Identify which cell holds the provided text, then report its (x, y) central coordinate. 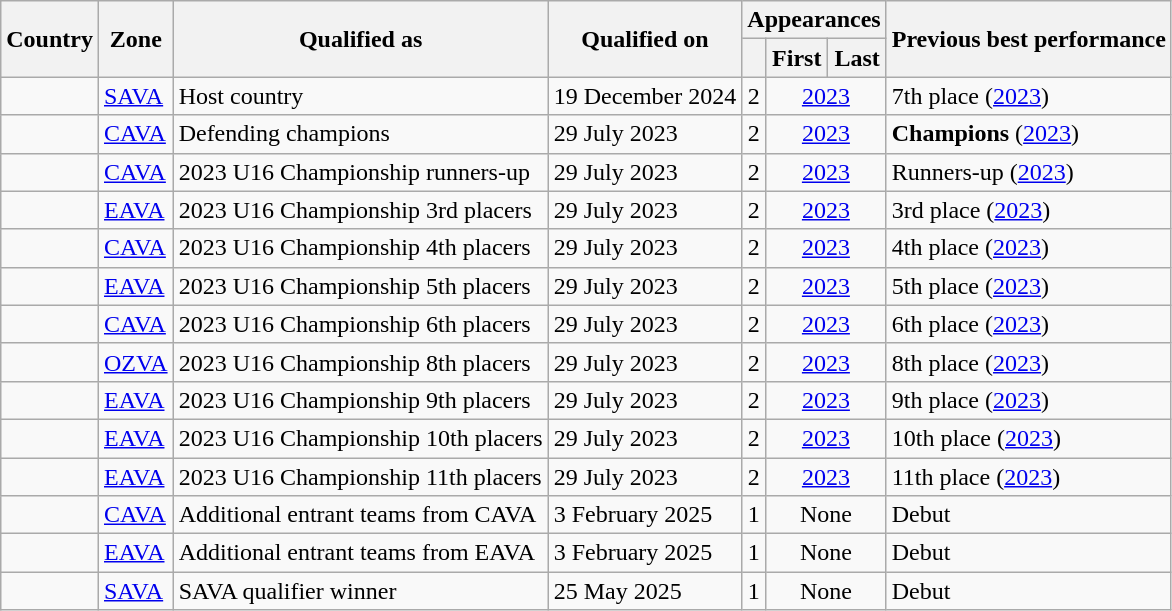
7th place (2023) (1028, 96)
2023 U16 Championship 5th placers (360, 286)
Defending champions (360, 134)
6th place (2023) (1028, 324)
SAVA qualifier winner (360, 591)
OZVA (136, 362)
Previous best performance (1028, 39)
First (797, 58)
2023 U16 Championship 3rd placers (360, 210)
Country (50, 39)
2023 U16 Championship 8th placers (360, 362)
4th place (2023) (1028, 248)
Qualified on (645, 39)
Qualified as (360, 39)
5th place (2023) (1028, 286)
25 May 2025 (645, 591)
2023 U16 Championship 4th placers (360, 248)
10th place (2023) (1028, 438)
2023 U16 Championship 11th placers (360, 477)
3rd place (2023) (1028, 210)
Zone (136, 39)
Host country (360, 96)
Champions (2023) (1028, 134)
11th place (2023) (1028, 477)
9th place (2023) (1028, 400)
Runners-up (2023) (1028, 172)
2023 U16 Championship 9th placers (360, 400)
2023 U16 Championship runners-up (360, 172)
19 December 2024 (645, 96)
8th place (2023) (1028, 362)
Additional entrant teams from EAVA (360, 553)
Last (857, 58)
2023 U16 Championship 10th placers (360, 438)
Appearances (814, 20)
Additional entrant teams from CAVA (360, 515)
2023 U16 Championship 6th placers (360, 324)
